Capture the cell that displays the provided text and extract its [X, Y] central coordinate. 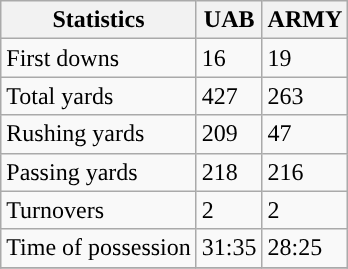
427 [229, 96]
31:35 [229, 248]
19 [305, 58]
28:25 [305, 248]
47 [305, 134]
Passing yards [99, 172]
ARMY [305, 20]
First downs [99, 58]
218 [229, 172]
Statistics [99, 20]
263 [305, 96]
Time of possession [99, 248]
16 [229, 58]
Turnovers [99, 210]
Total yards [99, 96]
216 [305, 172]
Rushing yards [99, 134]
UAB [229, 20]
209 [229, 134]
